Capture the cell that displays the provided text and extract its (x, y) central coordinate. 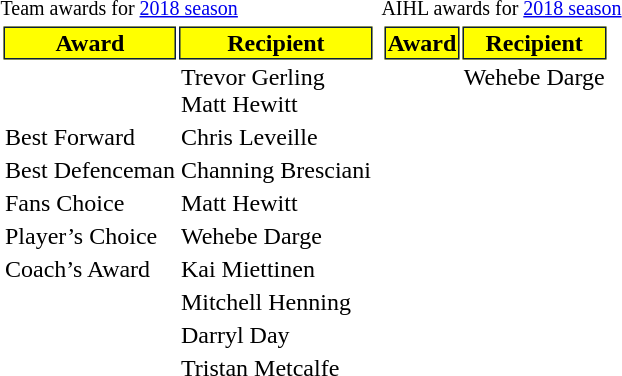
Best Defenceman (90, 171)
Best Forward (90, 137)
Darryl Day (276, 335)
Channing Bresciani (276, 171)
Mitchell Henning (276, 303)
Fans Choice (90, 203)
Chris Leveille (276, 137)
Matt Hewitt (276, 203)
Trevor Gerling Matt Hewitt (276, 90)
Coach’s Award (90, 269)
Kai Miettinen (276, 269)
Player’s Choice (90, 237)
